Search for the cell housing the specified text and yield its (x, y) center coordinate. 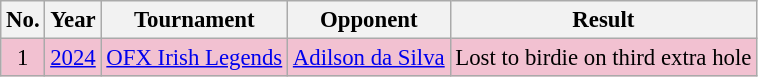
Year (73, 20)
No. (23, 20)
Result (604, 20)
Lost to birdie on third extra hole (604, 58)
1 (23, 58)
Opponent (369, 20)
2024 (73, 58)
OFX Irish Legends (194, 58)
Adilson da Silva (369, 58)
Tournament (194, 20)
